From the cell containing the given text, extract its center point as [x, y] coordinate. 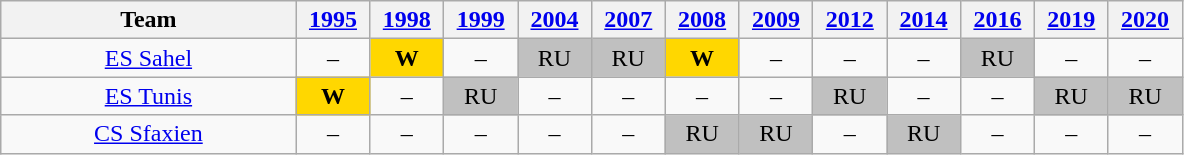
ES Tunis [148, 96]
2016 [998, 20]
2007 [628, 20]
2014 [924, 20]
2019 [1071, 20]
1995 [333, 20]
2008 [702, 20]
2009 [776, 20]
CS Sfaxien [148, 134]
2004 [555, 20]
1998 [407, 20]
2012 [850, 20]
1999 [481, 20]
ES Sahel [148, 58]
2020 [1145, 20]
Team [148, 20]
